Provide the (x, y) coordinate of the cell's center where the given text is located.  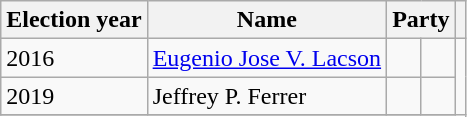
Party (421, 20)
Election year (74, 20)
2019 (74, 96)
2016 (74, 58)
Eugenio Jose V. Lacson (266, 58)
Name (266, 20)
Jeffrey P. Ferrer (266, 96)
